From the cell containing the given text, extract its center point as [X, Y] coordinate. 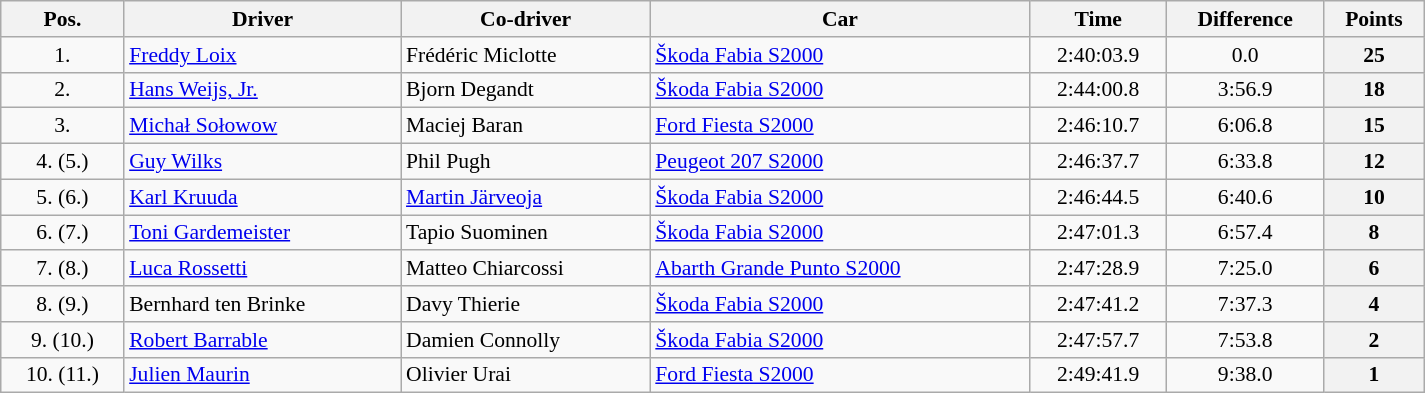
2:46:44.5 [1098, 197]
8. (9.) [62, 304]
Driver [262, 19]
7:53.8 [1246, 340]
2:40:03.9 [1098, 55]
2:47:28.9 [1098, 269]
Bjorn Degandt [526, 90]
7. (8.) [62, 269]
2:47:41.2 [1098, 304]
6:57.4 [1246, 233]
10 [1374, 197]
Davy Thierie [526, 304]
Michał Sołowow [262, 126]
Maciej Baran [526, 126]
Martin Järveoja [526, 197]
Toni Gardemeister [262, 233]
2:47:57.7 [1098, 340]
2:47:01.3 [1098, 233]
1. [62, 55]
Car [840, 19]
2:44:00.8 [1098, 90]
4. (5.) [62, 162]
9:38.0 [1246, 375]
Tapio Suominen [526, 233]
Karl Kruuda [262, 197]
Phil Pugh [526, 162]
2 [1374, 340]
6:06.8 [1246, 126]
Guy Wilks [262, 162]
Freddy Loix [262, 55]
2. [62, 90]
Frédéric Miclotte [526, 55]
Hans Weijs, Jr. [262, 90]
Difference [1246, 19]
7:37.3 [1246, 304]
7:25.0 [1246, 269]
Abarth Grande Punto S2000 [840, 269]
Bernhard ten Brinke [262, 304]
Matteo Chiarcossi [526, 269]
Peugeot 207 S2000 [840, 162]
3. [62, 126]
8 [1374, 233]
5. (6.) [62, 197]
Damien Connolly [526, 340]
2:49:41.9 [1098, 375]
6:33.8 [1246, 162]
Luca Rossetti [262, 269]
3:56.9 [1246, 90]
10. (11.) [62, 375]
6:40.6 [1246, 197]
0.0 [1246, 55]
2:46:10.7 [1098, 126]
Points [1374, 19]
6 [1374, 269]
4 [1374, 304]
Robert Barrable [262, 340]
1 [1374, 375]
18 [1374, 90]
Time [1098, 19]
Julien Maurin [262, 375]
9. (10.) [62, 340]
6. (7.) [62, 233]
12 [1374, 162]
2:46:37.7 [1098, 162]
25 [1374, 55]
Pos. [62, 19]
Co-driver [526, 19]
15 [1374, 126]
Olivier Urai [526, 375]
